Return the (X, Y) coordinate for the center point of the cell that contains the specified text.  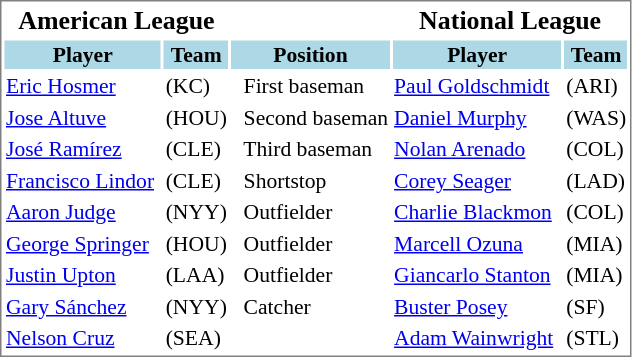
(STL) (596, 338)
Corey Seager (478, 180)
First baseman (310, 86)
Aaron Judge (82, 212)
Position (310, 54)
Nolan Arenado (478, 149)
Justin Upton (82, 275)
(LAA) (196, 275)
Paul Goldschmidt (478, 86)
Charlie Blackmon (478, 212)
Buster Posey (478, 306)
(SEA) (196, 338)
George Springer (82, 244)
National League (510, 20)
(SF) (596, 306)
Marcell Ozuna (478, 244)
(WAS) (596, 118)
Francisco Lindor (82, 180)
Shortstop (310, 180)
Eric Hosmer (82, 86)
Second baseman (310, 118)
Catcher (310, 306)
José Ramírez (82, 149)
American League (116, 20)
Nelson Cruz (82, 338)
Jose Altuve (82, 118)
Gary Sánchez (82, 306)
(ARI) (596, 86)
Daniel Murphy (478, 118)
(LAD) (596, 180)
Third baseman (310, 149)
(KC) (196, 86)
Giancarlo Stanton (478, 275)
Adam Wainwright (478, 338)
